Return [X, Y] of the center of cell containing provided text 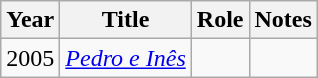
2005 [30, 58]
Pedro e Inês [126, 58]
Notes [283, 20]
Title [126, 20]
Year [30, 20]
Role [220, 20]
